For the text-containing cell, return its midpoint in [x, y] coordinate format. 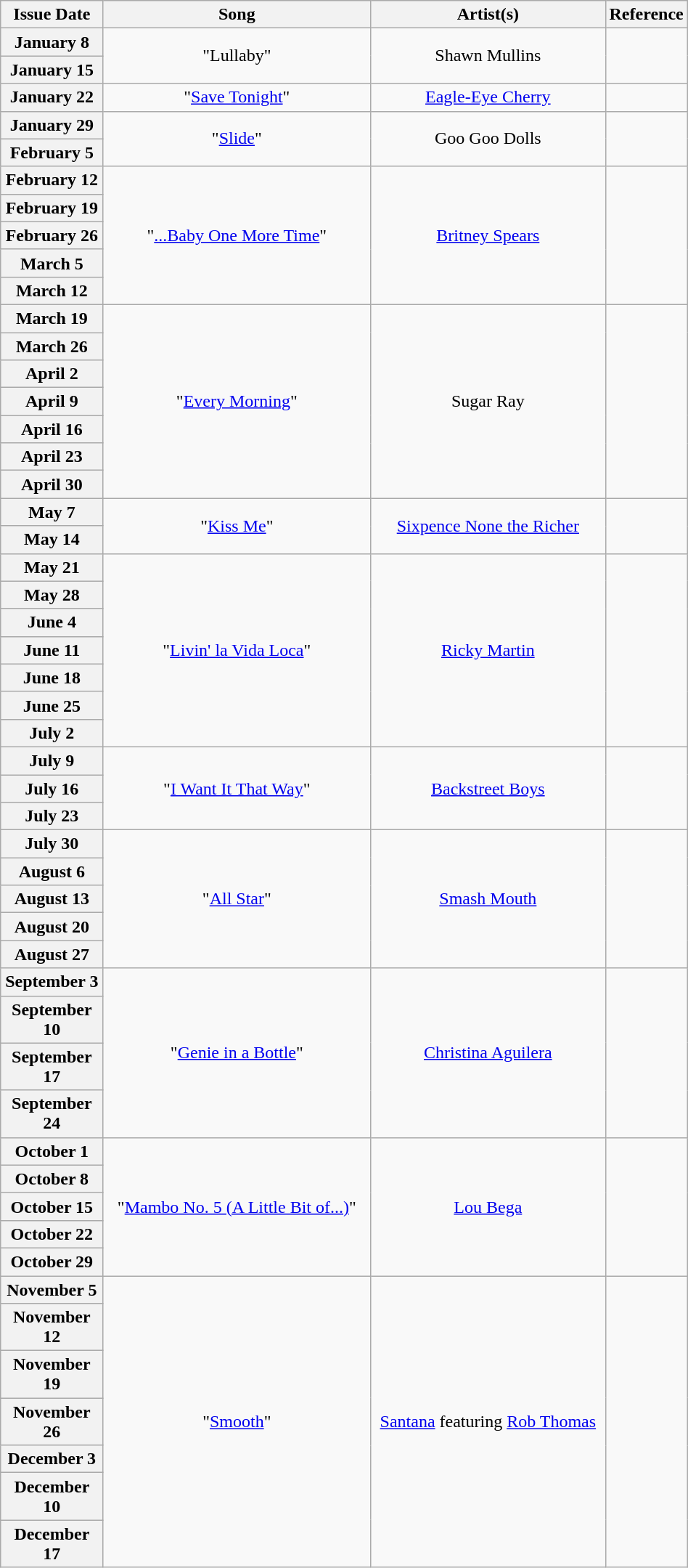
Lou Bega [488, 1206]
January 8 [52, 42]
February 19 [52, 208]
September 3 [52, 982]
February 5 [52, 153]
May 28 [52, 595]
July 23 [52, 816]
Sixpence None the Richer [488, 526]
January 22 [52, 97]
December 10 [52, 1496]
April 23 [52, 457]
May 21 [52, 567]
December 17 [52, 1544]
"I Want It That Way" [237, 788]
June 11 [52, 650]
November 19 [52, 1374]
Reference [646, 15]
"Lullaby" [237, 56]
Shawn Mullins [488, 56]
April 16 [52, 429]
March 26 [52, 346]
October 22 [52, 1234]
Artist(s) [488, 15]
September 24 [52, 1114]
March 5 [52, 263]
February 26 [52, 235]
May 7 [52, 512]
February 12 [52, 180]
"Kiss Me" [237, 526]
November 12 [52, 1328]
January 15 [52, 70]
"All Star" [237, 899]
March 12 [52, 291]
October 8 [52, 1179]
November 26 [52, 1422]
"Smooth" [237, 1421]
November 5 [52, 1289]
"Livin' la Vida Loca" [237, 650]
"Genie in a Bottle" [237, 1053]
June 25 [52, 705]
June 18 [52, 678]
May 14 [52, 540]
"Mambo No. 5 (A Little Bit of...)" [237, 1206]
April 2 [52, 374]
Ricky Martin [488, 650]
July 16 [52, 788]
December 3 [52, 1459]
Christina Aguilera [488, 1053]
August 13 [52, 899]
"Slide" [237, 139]
April 9 [52, 402]
Smash Mouth [488, 899]
October 29 [52, 1262]
Santana featuring Rob Thomas [488, 1421]
June 4 [52, 622]
Issue Date [52, 15]
Sugar Ray [488, 401]
"...Baby One More Time" [237, 235]
July 2 [52, 733]
Britney Spears [488, 235]
Goo Goo Dolls [488, 139]
September 10 [52, 1020]
August 6 [52, 872]
July 30 [52, 844]
April 30 [52, 484]
September 17 [52, 1066]
Song [237, 15]
August 20 [52, 927]
"Every Morning" [237, 401]
July 9 [52, 760]
August 27 [52, 954]
October 15 [52, 1206]
Backstreet Boys [488, 788]
March 19 [52, 318]
"Save Tonight" [237, 97]
October 1 [52, 1151]
January 29 [52, 125]
Eagle-Eye Cherry [488, 97]
